Detect which cell encompasses the target text, then output its (X, Y) center coordinate. 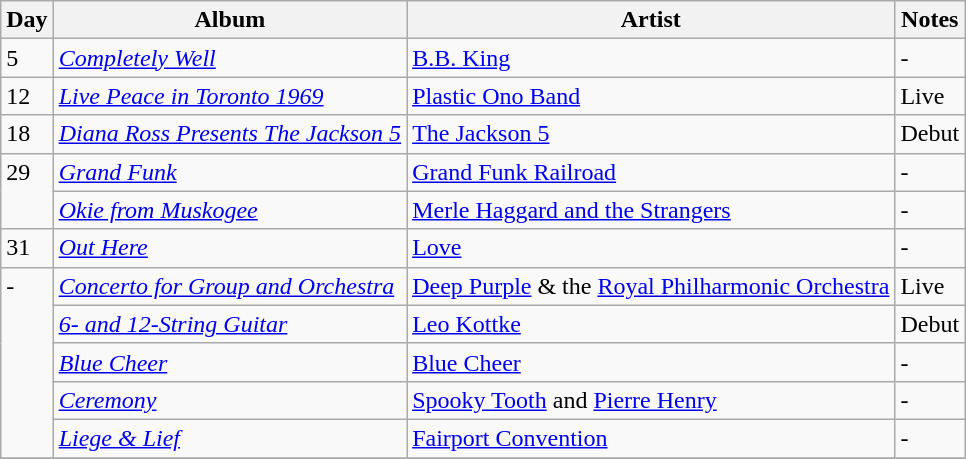
Merle Haggard and the Strangers (651, 210)
Plastic Ono Band (651, 96)
Deep Purple & the Royal Philharmonic Orchestra (651, 286)
18 (27, 134)
Grand Funk Railroad (651, 172)
Grand Funk (230, 172)
Album (230, 20)
Diana Ross Presents The Jackson 5 (230, 134)
12 (27, 96)
Love (651, 248)
Notes (930, 20)
Completely Well (230, 58)
5 (27, 58)
Ceremony (230, 400)
Out Here (230, 248)
Artist (651, 20)
Fairport Convention (651, 438)
The Jackson 5 (651, 134)
Day (27, 20)
B.B. King (651, 58)
Spooky Tooth and Pierre Henry (651, 400)
Live Peace in Toronto 1969 (230, 96)
Leo Kottke (651, 324)
6- and 12-String Guitar (230, 324)
Liege & Lief (230, 438)
31 (27, 248)
29 (27, 191)
Okie from Muskogee (230, 210)
Concerto for Group and Orchestra (230, 286)
